Pinpoint the cell where the given text exists, returning its (x, y) midpoint coordinate. 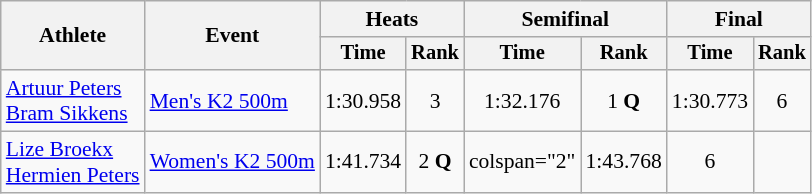
1:32.176 (522, 100)
1 Q (623, 100)
Semifinal (566, 19)
Artuur PetersBram Sikkens (73, 100)
Women's K2 500m (232, 162)
3 (435, 100)
Heats (392, 19)
Men's K2 500m (232, 100)
Event (232, 36)
1:30.958 (363, 100)
colspan="2" (522, 162)
1:30.773 (710, 100)
1:43.768 (623, 162)
Lize BroekxHermien Peters (73, 162)
2 Q (435, 162)
Athlete (73, 36)
Final (739, 19)
1:41.734 (363, 162)
